Determine the (x, y) coordinate at the center of the cell enclosing the given text.  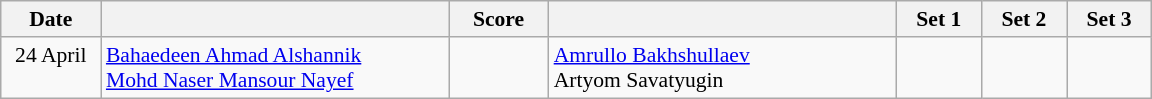
Bahaedeen Ahmad Alshannik Mohd Naser Mansour Nayef (275, 68)
Date (51, 19)
Set 1 (938, 19)
24 April (51, 68)
Score (498, 19)
Set 3 (1108, 19)
Set 2 (1024, 19)
Amrullo Bakhshullaev Artyom Savatyugin (723, 68)
